Locate the cell with the specified text and output its [X, Y] center coordinate. 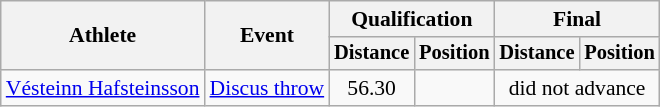
Qualification [412, 19]
Discus throw [268, 88]
Athlete [103, 36]
56.30 [372, 88]
Vésteinn Hafsteinsson [103, 88]
Final [576, 19]
did not advance [576, 88]
Event [268, 36]
